From the cell containing the given text, extract its center point as [X, Y] coordinate. 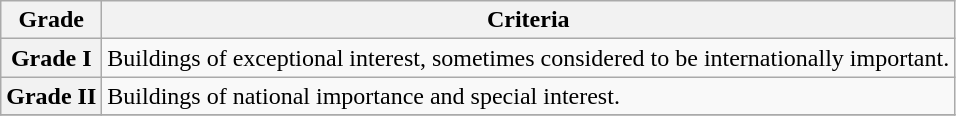
Grade II [52, 96]
Buildings of national importance and special interest. [528, 96]
Grade I [52, 58]
Criteria [528, 20]
Buildings of exceptional interest, sometimes considered to be internationally important. [528, 58]
Grade [52, 20]
